Provide the [x, y] coordinate of the cell's center where the given text is located.  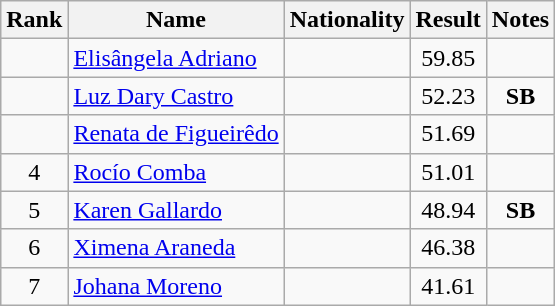
Nationality [347, 20]
Elisângela Adriano [176, 58]
48.94 [448, 210]
51.01 [448, 172]
4 [34, 172]
52.23 [448, 96]
Rocío Comba [176, 172]
Name [176, 20]
7 [34, 286]
Notes [520, 20]
5 [34, 210]
Result [448, 20]
41.61 [448, 286]
Ximena Araneda [176, 248]
51.69 [448, 134]
Renata de Figueirêdo [176, 134]
46.38 [448, 248]
Johana Moreno [176, 286]
59.85 [448, 58]
6 [34, 248]
Karen Gallardo [176, 210]
Luz Dary Castro [176, 96]
Rank [34, 20]
